Find where the given text appears and provide that cell's center as (X, Y) coordinate. 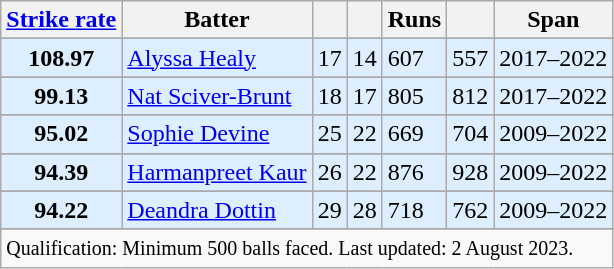
762 (470, 210)
94.22 (62, 210)
704 (470, 134)
Sophie Devine (217, 134)
95.02 (62, 134)
28 (364, 210)
94.39 (62, 172)
Deandra Dottin (217, 210)
812 (470, 96)
29 (330, 210)
108.97 (62, 58)
Harmanpreet Kaur (217, 172)
18 (330, 96)
557 (470, 58)
Qualification: Minimum 500 balls faced. Last updated: 2 August 2023. (307, 248)
Strike rate (62, 20)
25 (330, 134)
26 (330, 172)
669 (414, 134)
Runs (414, 20)
99.13 (62, 96)
14 (364, 58)
Span (554, 20)
718 (414, 210)
Alyssa Healy (217, 58)
928 (470, 172)
876 (414, 172)
607 (414, 58)
Nat Sciver-Brunt (217, 96)
805 (414, 96)
Batter (217, 20)
